Locate the cell with the specified text and output its [X, Y] center coordinate. 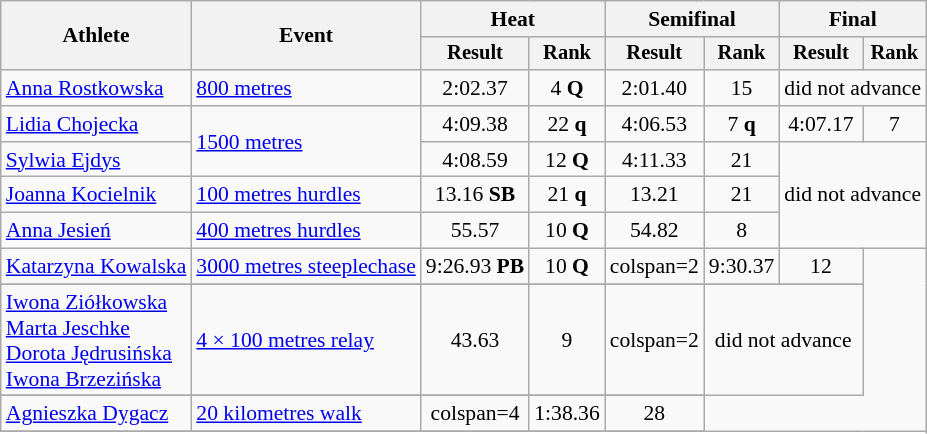
9:30.37 [742, 267]
Joanna Kocielnik [96, 195]
4:07.17 [820, 124]
2:02.37 [475, 88]
12 Q [566, 160]
13.21 [654, 195]
Heat [513, 19]
1:38.36 [566, 414]
1500 metres [306, 142]
9:26.93 PB [475, 267]
4 × 100 metres relay [306, 340]
Sylwia Ejdys [96, 160]
12 [820, 267]
8 [742, 231]
7 q [742, 124]
Iwona ZiółkowskaMarta JeschkeDorota JędrusińskaIwona Brzezińska [96, 340]
13.16 SB [475, 195]
22 q [566, 124]
9 [566, 340]
21 q [566, 195]
Semifinal [692, 19]
Katarzyna Kowalska [96, 267]
55.57 [475, 231]
400 metres hurdles [306, 231]
Event [306, 36]
4 Q [566, 88]
20 kilometres walk [306, 414]
54.82 [654, 231]
Final [852, 19]
800 metres [306, 88]
4:06.53 [654, 124]
colspan=4 [475, 414]
Anna Jesień [96, 231]
43.63 [475, 340]
Lidia Chojecka [96, 124]
Athlete [96, 36]
28 [654, 414]
15 [742, 88]
7 [895, 124]
Anna Rostkowska [96, 88]
4:09.38 [475, 124]
4:11.33 [654, 160]
Agnieszka Dygacz [96, 414]
2:01.40 [654, 88]
4:08.59 [475, 160]
100 metres hurdles [306, 195]
3000 metres steeplechase [306, 267]
